Determine the (X, Y) coordinate at the center of the cell enclosing the given text.  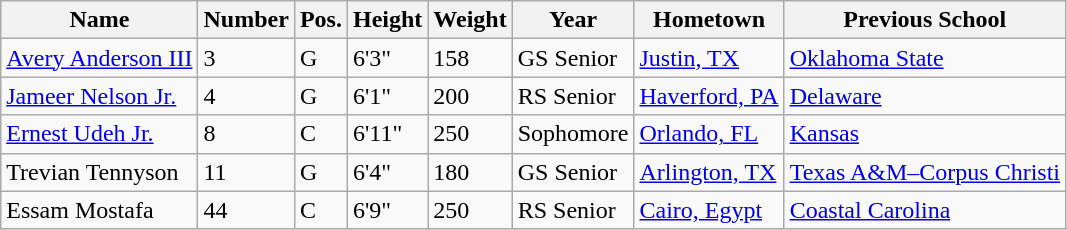
6'1" (387, 96)
4 (246, 96)
Previous School (924, 20)
Jameer Nelson Jr. (100, 96)
Arlington, TX (709, 172)
Sophomore (573, 134)
Ernest Udeh Jr. (100, 134)
Coastal Carolina (924, 210)
3 (246, 58)
Height (387, 20)
Pos. (320, 20)
Hometown (709, 20)
Essam Mostafa (100, 210)
158 (470, 58)
Haverford, PA (709, 96)
Oklahoma State (924, 58)
6'11" (387, 134)
Weight (470, 20)
6'4" (387, 172)
180 (470, 172)
Name (100, 20)
Texas A&M–Corpus Christi (924, 172)
Justin, TX (709, 58)
Trevian Tennyson (100, 172)
8 (246, 134)
Year (573, 20)
200 (470, 96)
6'9" (387, 210)
Kansas (924, 134)
44 (246, 210)
6'3" (387, 58)
Orlando, FL (709, 134)
Number (246, 20)
Avery Anderson III (100, 58)
Cairo, Egypt (709, 210)
11 (246, 172)
Delaware (924, 96)
